Search for the cell housing the specified text and yield its [x, y] center coordinate. 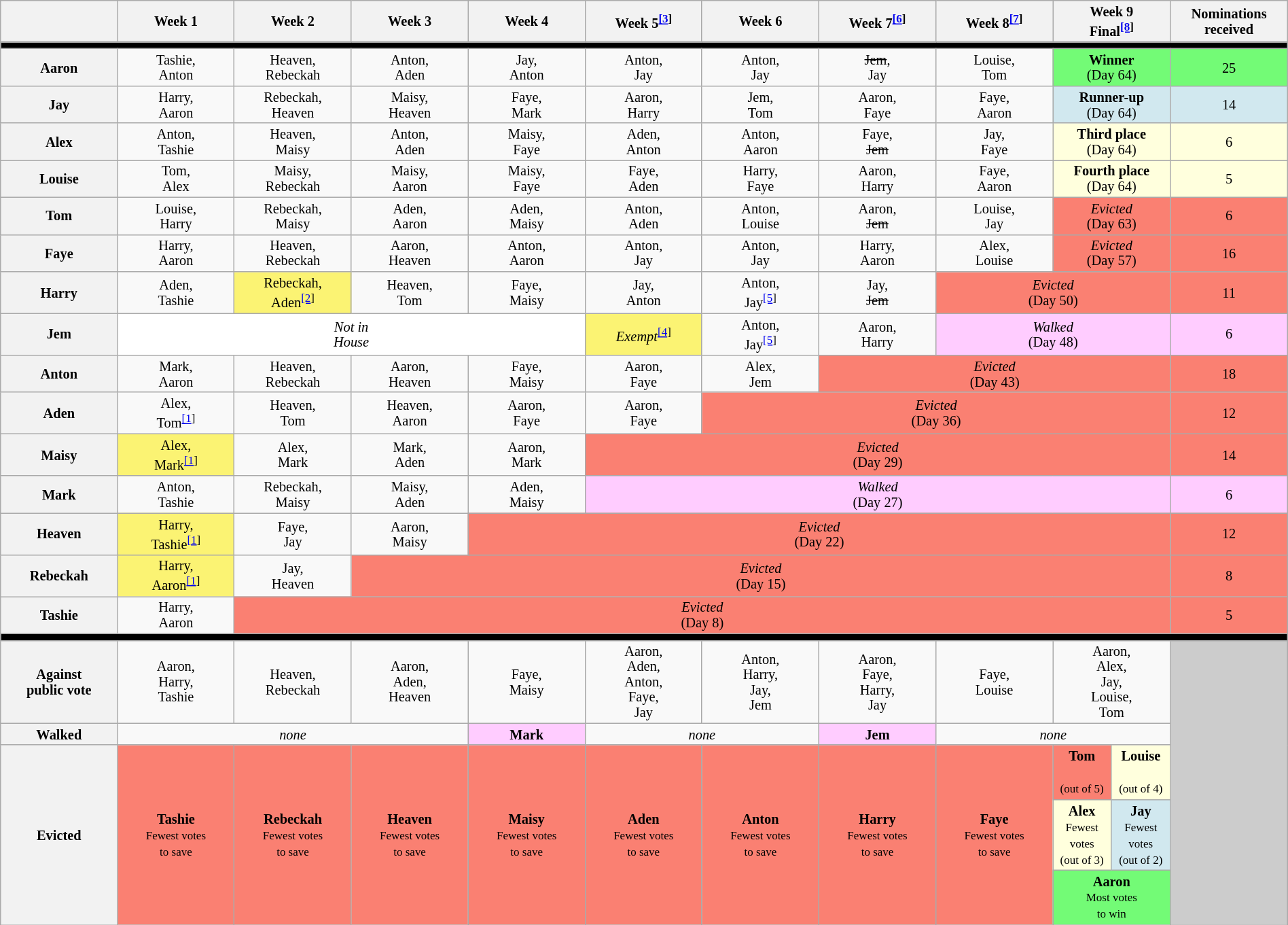
AdenFewest votesto save [643, 835]
Fourth place(Day 64) [1111, 178]
Heaven,Aaron [410, 413]
Faye,Jay [293, 534]
Aaron,Jem [877, 216]
8 [1229, 575]
Rebeckah [59, 575]
Jay,Jem [877, 292]
Aden,Anton [643, 141]
Jay,Faye [995, 141]
Harry [59, 292]
Aden,Tashie [176, 292]
Faye,Louise [995, 682]
RebeckahFewest votesto save [293, 835]
Aaron,Aden,Anton,Faye,Jay [643, 682]
11 [1229, 292]
Alex,Tom[1] [176, 413]
Aaron [59, 67]
AaronMost votesto win [1111, 897]
Jay,Heaven [293, 575]
Evicted(Day 15) [761, 575]
Harry,Tashie[1] [176, 534]
Maisy,Aaron [410, 178]
Evicted [59, 835]
25 [1229, 67]
Mark,Aaron [176, 374]
Heaven,Maisy [293, 141]
Week 1 [176, 20]
Aaron,Harry,Tashie [176, 682]
Jem,Jay [877, 67]
Aaron,Mark [526, 454]
Not inHouse [351, 334]
Aden [59, 413]
Faye,Aden [643, 178]
Aaron,Maisy [410, 534]
18 [1229, 374]
Mark,Aden [410, 454]
Week 3 [410, 20]
Evicted(Day 29) [878, 454]
FayeFewest votesto save [995, 835]
TashieFewest votesto save [176, 835]
Anton [59, 374]
Walked [59, 734]
Tashie [59, 614]
Alex,Louise [995, 253]
Maisy,Rebeckah [293, 178]
Tom [59, 216]
AlexFewest votes(out of 3) [1082, 835]
JayFewest votes(out of 2) [1141, 835]
Maisy,Aden [410, 495]
Faye,Jem [877, 141]
Evicted(Day 22) [819, 534]
Heaven [59, 534]
Week 4 [526, 20]
MaisyFewest votesto save [526, 835]
HarryFewest votesto save [877, 835]
Alex,Mark[1] [176, 454]
Anton,Harry,Jay,Jem [760, 682]
Aden,Aaron [410, 216]
Week 5[3] [643, 20]
Faye,Mark [526, 105]
Louise,Jay [995, 216]
HeavenFewest votesto save [410, 835]
Evicted(Day 63) [1111, 216]
Tom(out of 5) [1082, 772]
Maisy,Heaven [410, 105]
Evicted(Day 36) [936, 413]
Runner-up(Day 64) [1111, 105]
Louise(out of 4) [1141, 772]
Week 2 [293, 20]
Harry,Aaron[1] [176, 575]
Anton,Louise [760, 216]
Alex,Jem [760, 374]
Againstpublic vote [59, 682]
Week 6 [760, 20]
Alex,Mark [293, 454]
Jem,Tom [760, 105]
Evicted(Day 43) [995, 374]
Aaron,Aden,Heaven [410, 682]
Faye [59, 253]
Aaron,Faye,Harry,Jay [877, 682]
Week 8[7] [995, 20]
Walked(Day 27) [878, 495]
16 [1229, 253]
Maisy [59, 454]
Tashie,Anton [176, 67]
Week 7[6] [877, 20]
Alex [59, 141]
Jay [59, 105]
Nominationsreceived [1229, 20]
Tom,Alex [176, 178]
Louise [59, 178]
Evicted(Day 57) [1111, 253]
Evicted(Day 8) [702, 614]
Harry,Faye [760, 178]
Week 9Final[8] [1111, 20]
Aaron,Alex,Jay,Louise,Tom [1111, 682]
AntonFewest votesto save [760, 835]
Rebeckah,Aden[2] [293, 292]
Walked(Day 48) [1053, 334]
Third place(Day 64) [1111, 141]
Rebeckah,Heaven [293, 105]
Winner(Day 64) [1111, 67]
Evicted(Day 50) [1053, 292]
Exempt[4] [643, 334]
Louise,Harry [176, 216]
Louise,Tom [995, 67]
